Find where the given text appears and provide that cell's center as [x, y] coordinate. 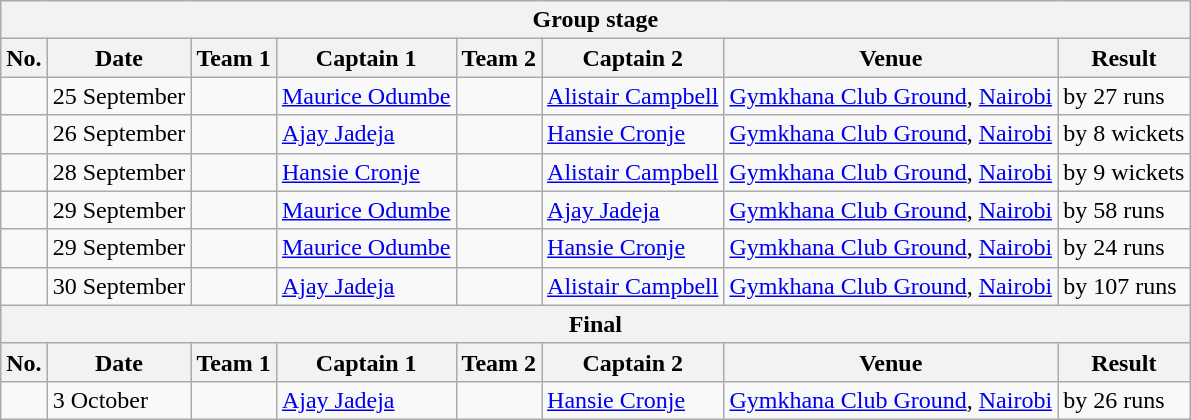
by 107 runs [1124, 286]
by 27 runs [1124, 96]
28 September [119, 172]
by 8 wickets [1124, 134]
3 October [119, 400]
25 September [119, 96]
30 September [119, 286]
by 24 runs [1124, 248]
Final [596, 324]
by 26 runs [1124, 400]
Group stage [596, 20]
26 September [119, 134]
by 58 runs [1124, 210]
by 9 wickets [1124, 172]
